Provide the [X, Y] coordinate of the cell's center where the given text is located.  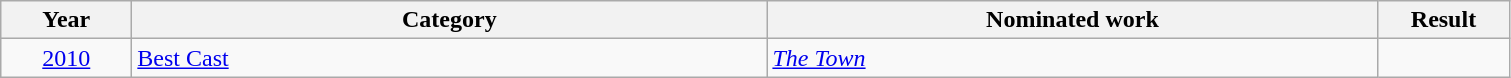
The Town [1072, 58]
Result [1444, 20]
Category [450, 20]
2010 [66, 58]
Best Cast [450, 58]
Nominated work [1072, 20]
Year [66, 20]
